Detect which cell encompasses the target text, then output its [x, y] center coordinate. 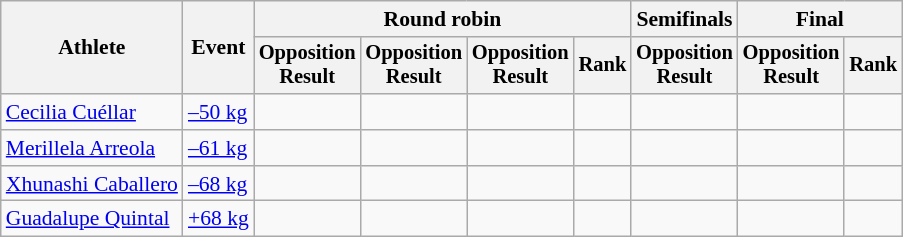
Cecilia Cuéllar [92, 112]
–68 kg [218, 184]
Round robin [442, 19]
–61 kg [218, 148]
Merillela Arreola [92, 148]
Xhunashi Caballero [92, 184]
Guadalupe Quintal [92, 219]
Final [820, 19]
Event [218, 48]
Athlete [92, 48]
Semifinals [684, 19]
–50 kg [218, 112]
+68 kg [218, 219]
